Search for the cell housing the specified text and yield its (x, y) center coordinate. 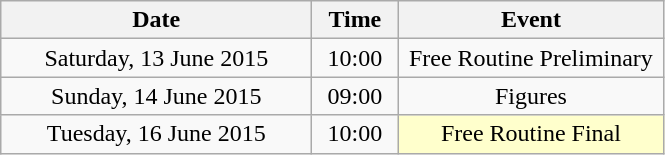
Date (156, 20)
Free Routine Preliminary (531, 58)
Free Routine Final (531, 134)
09:00 (355, 96)
Time (355, 20)
Tuesday, 16 June 2015 (156, 134)
Event (531, 20)
Saturday, 13 June 2015 (156, 58)
Figures (531, 96)
Sunday, 14 June 2015 (156, 96)
